Capture the cell that displays the provided text and extract its (x, y) central coordinate. 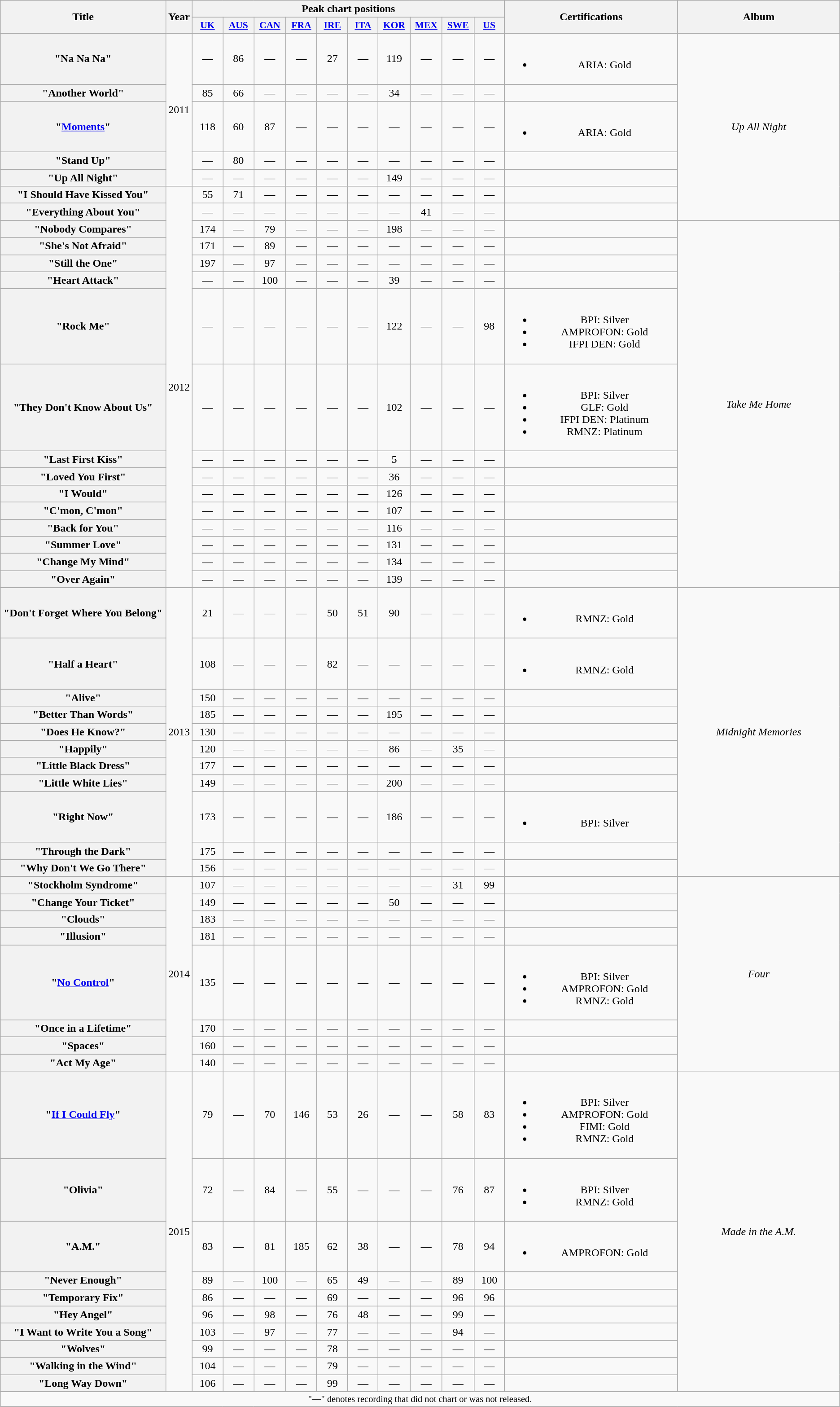
"Better Than Words" (83, 715)
Certifications (591, 17)
"—" denotes recording that did not chart or was not released. (420, 1399)
108 (207, 664)
195 (394, 715)
FRA (302, 26)
"Alive" (83, 698)
120 (207, 749)
173 (207, 817)
103 (207, 1332)
MEX (426, 26)
160 (207, 1046)
"Why Don't We Go There" (83, 868)
"Once in a Lifetime" (83, 1029)
116 (394, 528)
181 (207, 937)
66 (238, 93)
2013 (179, 732)
135 (207, 982)
"Change Your Ticket" (83, 902)
198 (394, 229)
"Little Black Dress" (83, 766)
26 (363, 1115)
69 (332, 1297)
"Long Way Down" (83, 1383)
Up All Night (758, 127)
Midnight Memories (758, 732)
"She's Not Afraid" (83, 246)
71 (238, 195)
"Up All Night" (83, 178)
39 (394, 280)
5 (394, 459)
BPI: SilverAMPROFON: GoldIFPI DEN: Gold (591, 326)
81 (270, 1246)
"Happily" (83, 749)
"Does He Know?" (83, 732)
48 (363, 1315)
SWE (458, 26)
Title (83, 17)
80 (238, 161)
"Little White Lies" (83, 783)
"I Should Have Kissed You" (83, 195)
"Last First Kiss" (83, 459)
82 (332, 664)
"Temporary Fix" (83, 1297)
"They Don't Know About Us" (83, 407)
"Loved You First" (83, 476)
"Another World" (83, 93)
85 (207, 93)
106 (207, 1383)
36 (394, 476)
AUS (238, 26)
177 (207, 766)
Four (758, 974)
31 (458, 885)
"Stockholm Syndrome" (83, 885)
2015 (179, 1231)
51 (363, 613)
IRE (332, 26)
41 (426, 212)
174 (207, 229)
"I Would" (83, 493)
186 (394, 817)
Take Me Home (758, 404)
"Right Now" (83, 817)
58 (458, 1115)
70 (270, 1115)
134 (394, 562)
Album (758, 17)
"Still the One" (83, 263)
119 (394, 58)
"Summer Love" (83, 545)
"A.M." (83, 1246)
126 (394, 493)
Year (179, 17)
146 (302, 1115)
"No Control" (83, 982)
150 (207, 698)
156 (207, 868)
35 (458, 749)
"If I Could Fly" (83, 1115)
122 (394, 326)
BPI: SilverRMNZ: Gold (591, 1190)
65 (332, 1280)
"Over Again" (83, 579)
AMPROFON: Gold (591, 1246)
140 (207, 1063)
62 (332, 1246)
"Heart Attack" (83, 280)
BPI: Silver (591, 817)
BPI: SilverGLF: GoldIFPI DEN: PlatinumRMNZ: Platinum (591, 407)
US (489, 26)
"Through the Dark" (83, 851)
"Illusion" (83, 937)
53 (332, 1115)
27 (332, 58)
130 (207, 732)
UK (207, 26)
84 (270, 1190)
"Moments" (83, 127)
"Back for You" (83, 528)
"Olivia" (83, 1190)
BPI: SilverAMPROFON: GoldRMNZ: Gold (591, 982)
CAN (270, 26)
139 (394, 579)
60 (238, 127)
2012 (179, 387)
"Change My Mind" (83, 562)
131 (394, 545)
"Na Na Na" (83, 58)
171 (207, 246)
"Don't Forget Where You Belong" (83, 613)
"Wolves" (83, 1349)
"Clouds" (83, 919)
118 (207, 127)
2014 (179, 974)
38 (363, 1246)
170 (207, 1029)
"Everything About You" (83, 212)
"C'mon, C'mon" (83, 510)
90 (394, 613)
"Walking in the Wind" (83, 1366)
"Spaces" (83, 1046)
"Act My Age" (83, 1063)
34 (394, 93)
21 (207, 613)
183 (207, 919)
72 (207, 1190)
"Rock Me" (83, 326)
"Half a Heart" (83, 664)
2011 (179, 110)
"I Want to Write You a Song" (83, 1332)
Peak chart positions (348, 9)
200 (394, 783)
KOR (394, 26)
197 (207, 263)
BPI: SilverAMPROFON: GoldFIMI: GoldRMNZ: Gold (591, 1115)
175 (207, 851)
Made in the A.M. (758, 1231)
"Nobody Compares" (83, 229)
102 (394, 407)
"Hey Angel" (83, 1315)
104 (207, 1366)
"Never Enough" (83, 1280)
"Stand Up" (83, 161)
ITA (363, 26)
49 (363, 1280)
77 (332, 1332)
